Provide the [x, y] coordinate of the cell's center where the given text is located.  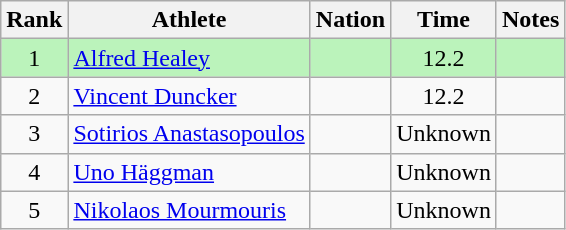
2 [34, 96]
1 [34, 58]
Notes [530, 20]
Time [444, 20]
Rank [34, 20]
Athlete [189, 20]
Nikolaos Mourmouris [189, 210]
Nation [350, 20]
Vincent Duncker [189, 96]
3 [34, 134]
Uno Häggman [189, 172]
Sotirios Anastasopoulos [189, 134]
Alfred Healey [189, 58]
5 [34, 210]
4 [34, 172]
